Scan for the cell matching the given text and deliver its (X, Y) coordinate at center. 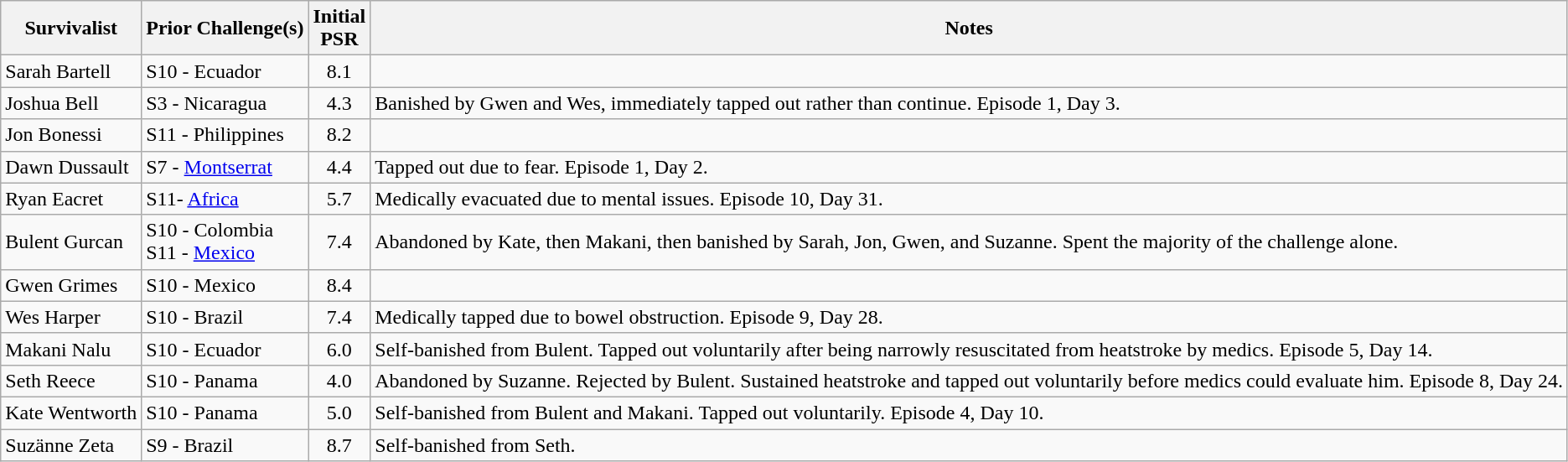
Abandoned by Kate, then Makani, then banished by Sarah, Jon, Gwen, and Suzanne. Spent the majority of the challenge alone. (969, 241)
Wes Harper (71, 317)
S10 - Mexico (225, 285)
Makani Nalu (71, 349)
Self-banished from Seth. (969, 445)
Prior Challenge(s) (225, 29)
Survivalist (71, 29)
Notes (969, 29)
Jon Bonessi (71, 135)
Kate Wentworth (71, 413)
Joshua Bell (71, 103)
Bulent Gurcan (71, 241)
4.0 (339, 381)
Gwen Grimes (71, 285)
5.0 (339, 413)
S7 - Montserrat (225, 167)
InitialPSR (339, 29)
Seth Reece (71, 381)
Tapped out due to fear. Episode 1, Day 2. (969, 167)
8.4 (339, 285)
Sarah Bartell (71, 71)
S3 - Nicaragua (225, 103)
Medically evacuated due to mental issues. Episode 10, Day 31. (969, 199)
Self-banished from Bulent. Tapped out voluntarily after being narrowly resuscitated from heatstroke by medics. Episode 5, Day 14. (969, 349)
5.7 (339, 199)
4.3 (339, 103)
S11 - Philippines (225, 135)
Banished by Gwen and Wes, immediately tapped out rather than continue. Episode 1, Day 3. (969, 103)
Ryan Eacret (71, 199)
8.2 (339, 135)
S10 - Brazil (225, 317)
Dawn Dussault (71, 167)
Medically tapped due to bowel obstruction. Episode 9, Day 28. (969, 317)
Abandoned by Suzanne. Rejected by Bulent. Sustained heatstroke and tapped out voluntarily before medics could evaluate him. Episode 8, Day 24. (969, 381)
S10 - ColombiaS11 - Mexico (225, 241)
6.0 (339, 349)
8.1 (339, 71)
S9 - Brazil (225, 445)
4.4 (339, 167)
Suzänne Zeta (71, 445)
S11- Africa (225, 199)
Self-banished from Bulent and Makani. Tapped out voluntarily. Episode 4, Day 10. (969, 413)
8.7 (339, 445)
